Determine the (X, Y) coordinate at the center of the cell enclosing the given text.  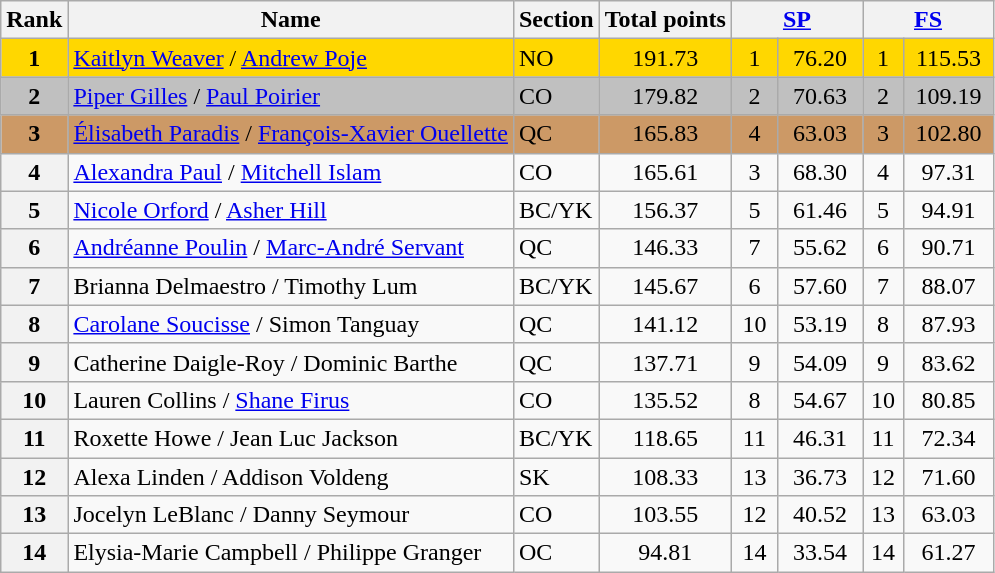
Lauren Collins / Shane Firus (291, 400)
54.09 (820, 362)
54.67 (820, 400)
Kaitlyn Weaver / Andrew Poje (291, 58)
165.83 (665, 134)
Roxette Howe / Jean Luc Jackson (291, 438)
76.20 (820, 58)
145.67 (665, 286)
135.52 (665, 400)
87.93 (948, 324)
70.63 (820, 96)
Élisabeth Paradis / François-Xavier Ouellette (291, 134)
103.55 (665, 515)
33.54 (820, 553)
SP (796, 20)
102.80 (948, 134)
156.37 (665, 210)
94.91 (948, 210)
71.60 (948, 477)
68.30 (820, 172)
83.62 (948, 362)
Jocelyn LeBlanc / Danny Seymour (291, 515)
179.82 (665, 96)
46.31 (820, 438)
Section (556, 20)
OC (556, 553)
165.61 (665, 172)
Total points (665, 20)
61.27 (948, 553)
97.31 (948, 172)
SK (556, 477)
94.81 (665, 553)
Alexandra Paul / Mitchell Islam (291, 172)
80.85 (948, 400)
Name (291, 20)
109.19 (948, 96)
118.65 (665, 438)
115.53 (948, 58)
40.52 (820, 515)
Andréanne Poulin / Marc-André Servant (291, 248)
Catherine Daigle-Roy / Dominic Barthe (291, 362)
53.19 (820, 324)
Rank (34, 20)
61.46 (820, 210)
191.73 (665, 58)
Alexa Linden / Addison Voldeng (291, 477)
Carolane Soucisse / Simon Tanguay (291, 324)
36.73 (820, 477)
Nicole Orford / Asher Hill (291, 210)
FS (928, 20)
55.62 (820, 248)
72.34 (948, 438)
88.07 (948, 286)
90.71 (948, 248)
108.33 (665, 477)
137.71 (665, 362)
NO (556, 58)
Elysia-Marie Campbell / Philippe Granger (291, 553)
Piper Gilles / Paul Poirier (291, 96)
146.33 (665, 248)
141.12 (665, 324)
57.60 (820, 286)
Brianna Delmaestro / Timothy Lum (291, 286)
